Locate the cell with the specified text and output its [x, y] center coordinate. 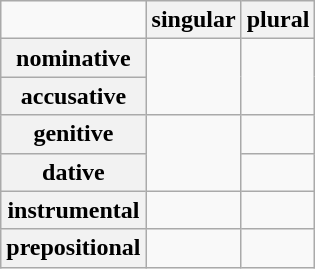
dative [74, 172]
instrumental [74, 210]
singular [194, 20]
accusative [74, 96]
genitive [74, 134]
plural [278, 20]
nominative [74, 58]
prepositional [74, 248]
